Locate the cell with the specified text and output its [X, Y] center coordinate. 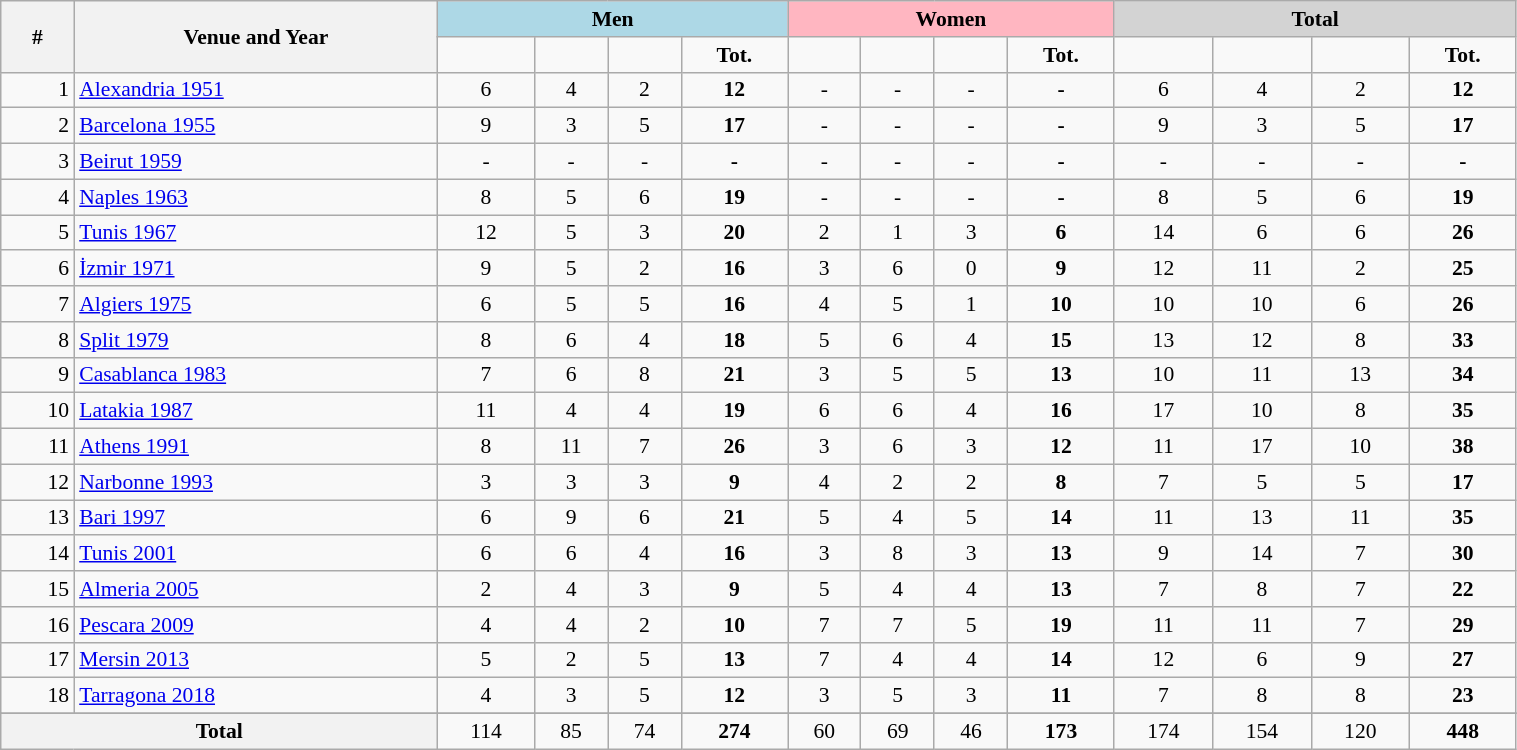
# [38, 36]
60 [824, 732]
Bari 1997 [256, 518]
74 [644, 732]
Casablanca 1983 [256, 375]
Pescara 2009 [256, 625]
Athens 1991 [256, 447]
274 [734, 732]
Barcelona 1955 [256, 126]
23 [1464, 696]
46 [970, 732]
29 [1464, 625]
85 [570, 732]
Latakia 1987 [256, 411]
Tunis 1967 [256, 233]
Naples 1963 [256, 197]
Almeria 2005 [256, 589]
Tunis 2001 [256, 554]
173 [1061, 732]
Men [613, 19]
Mersin 2013 [256, 660]
25 [1464, 269]
Women [952, 19]
0 [970, 269]
27 [1464, 660]
34 [1464, 375]
154 [1262, 732]
Venue and Year [256, 36]
20 [734, 233]
38 [1464, 447]
120 [1360, 732]
Alexandria 1951 [256, 90]
Split 1979 [256, 340]
114 [486, 732]
33 [1464, 340]
174 [1163, 732]
69 [898, 732]
İzmir 1971 [256, 269]
Tarragona 2018 [256, 696]
Narbonne 1993 [256, 482]
Beirut 1959 [256, 162]
30 [1464, 554]
Algiers 1975 [256, 304]
22 [1464, 589]
448 [1464, 732]
